Pinpoint the cell where the given text exists, returning its (X, Y) midpoint coordinate. 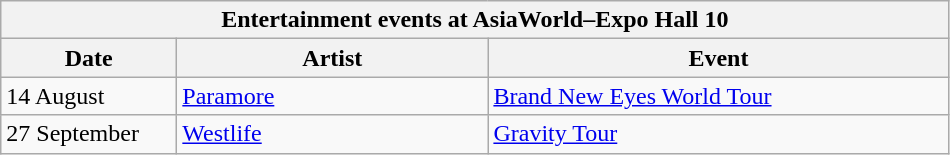
Artist (332, 58)
Date (89, 58)
Gravity Tour (718, 134)
Brand New Eyes World Tour (718, 96)
Westlife (332, 134)
14 August (89, 96)
Event (718, 58)
Paramore (332, 96)
Entertainment events at AsiaWorld–Expo Hall 10 (475, 20)
27 September (89, 134)
